Search for the cell housing the specified text and yield its [x, y] center coordinate. 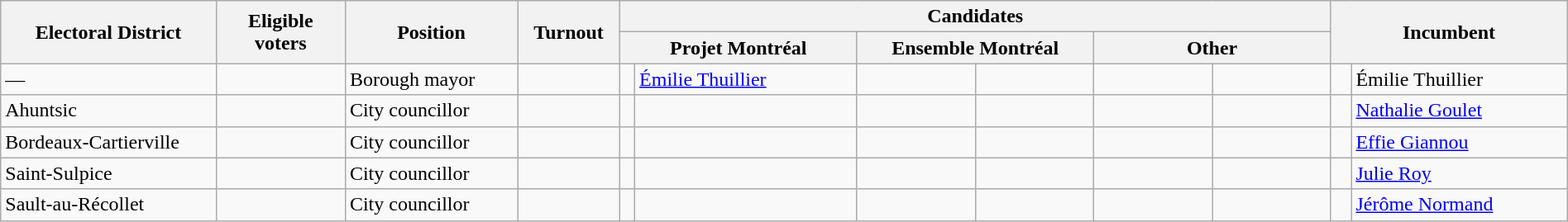
Saint-Sulpice [108, 173]
Ahuntsic [108, 111]
— [108, 79]
Other [1212, 48]
Bordeaux-Cartierville [108, 142]
Effie Giannou [1459, 142]
Ensemble Montréal [975, 48]
Eligible voters [280, 32]
Sault-au-Récollet [108, 205]
Incumbent [1449, 32]
Position [431, 32]
Electoral District [108, 32]
Nathalie Goulet [1459, 111]
Borough mayor [431, 79]
Jérôme Normand [1459, 205]
Candidates [976, 17]
Turnout [569, 32]
Julie Roy [1459, 173]
Projet Montréal [739, 48]
